Pinpoint the cell where the given text exists, returning its (X, Y) midpoint coordinate. 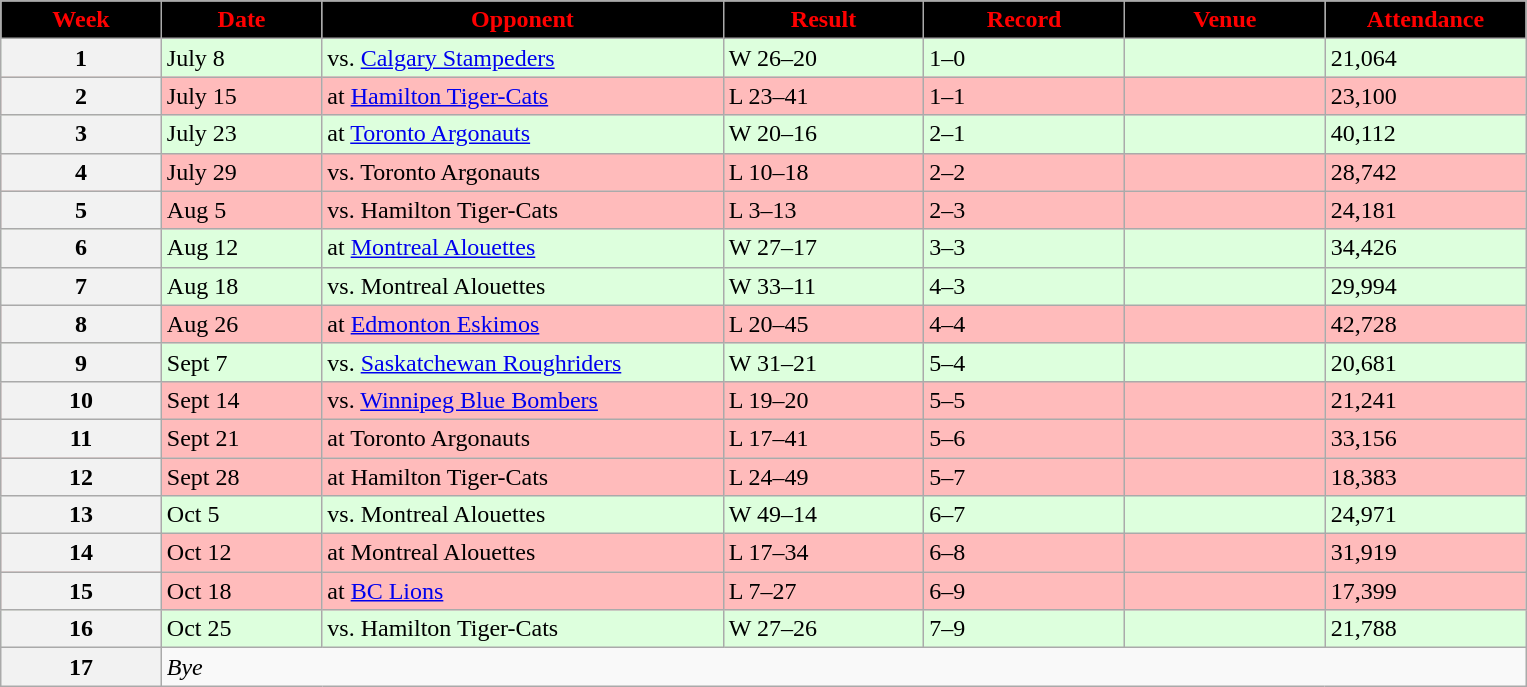
Sept 14 (242, 400)
at BC Lions (522, 591)
34,426 (1426, 248)
8 (82, 324)
Aug 26 (242, 324)
13 (82, 515)
2–2 (1024, 172)
July 29 (242, 172)
23,100 (1426, 96)
6–8 (1024, 553)
6–7 (1024, 515)
40,112 (1426, 134)
14 (82, 553)
Bye (844, 667)
Oct 12 (242, 553)
Opponent (522, 20)
5–6 (1024, 438)
Date (242, 20)
W 27–26 (824, 629)
42,728 (1426, 324)
L 20–45 (824, 324)
Sept 7 (242, 362)
5–4 (1024, 362)
31,919 (1426, 553)
5–5 (1024, 400)
2 (82, 96)
4–4 (1024, 324)
Aug 18 (242, 286)
Aug 5 (242, 210)
6 (82, 248)
5 (82, 210)
Sept 28 (242, 477)
16 (82, 629)
7–9 (1024, 629)
L 23–41 (824, 96)
Oct 25 (242, 629)
2–3 (1024, 210)
L 17–34 (824, 553)
W 26–20 (824, 58)
L 3–13 (824, 210)
24,181 (1426, 210)
W 27–17 (824, 248)
Attendance (1426, 20)
2–1 (1024, 134)
9 (82, 362)
at Edmonton Eskimos (522, 324)
1 (82, 58)
W 49–14 (824, 515)
Oct 18 (242, 591)
33,156 (1426, 438)
Aug 12 (242, 248)
L 24–49 (824, 477)
4–3 (1024, 286)
1–1 (1024, 96)
L 17–41 (824, 438)
21,241 (1426, 400)
July 15 (242, 96)
21,064 (1426, 58)
18,383 (1426, 477)
4 (82, 172)
1–0 (1024, 58)
W 20–16 (824, 134)
W 33–11 (824, 286)
17 (82, 667)
21,788 (1426, 629)
Oct 5 (242, 515)
Week (82, 20)
W 31–21 (824, 362)
24,971 (1426, 515)
July 23 (242, 134)
L 10–18 (824, 172)
7 (82, 286)
Record (1024, 20)
11 (82, 438)
20,681 (1426, 362)
5–7 (1024, 477)
17,399 (1426, 591)
28,742 (1426, 172)
Venue (1224, 20)
vs. Saskatchewan Roughriders (522, 362)
29,994 (1426, 286)
vs. Winnipeg Blue Bombers (522, 400)
10 (82, 400)
3 (82, 134)
vs. Toronto Argonauts (522, 172)
15 (82, 591)
L 7–27 (824, 591)
12 (82, 477)
3–3 (1024, 248)
Result (824, 20)
6–9 (1024, 591)
L 19–20 (824, 400)
vs. Calgary Stampeders (522, 58)
Sept 21 (242, 438)
July 8 (242, 58)
